Return [X, Y] of the center of cell containing provided text 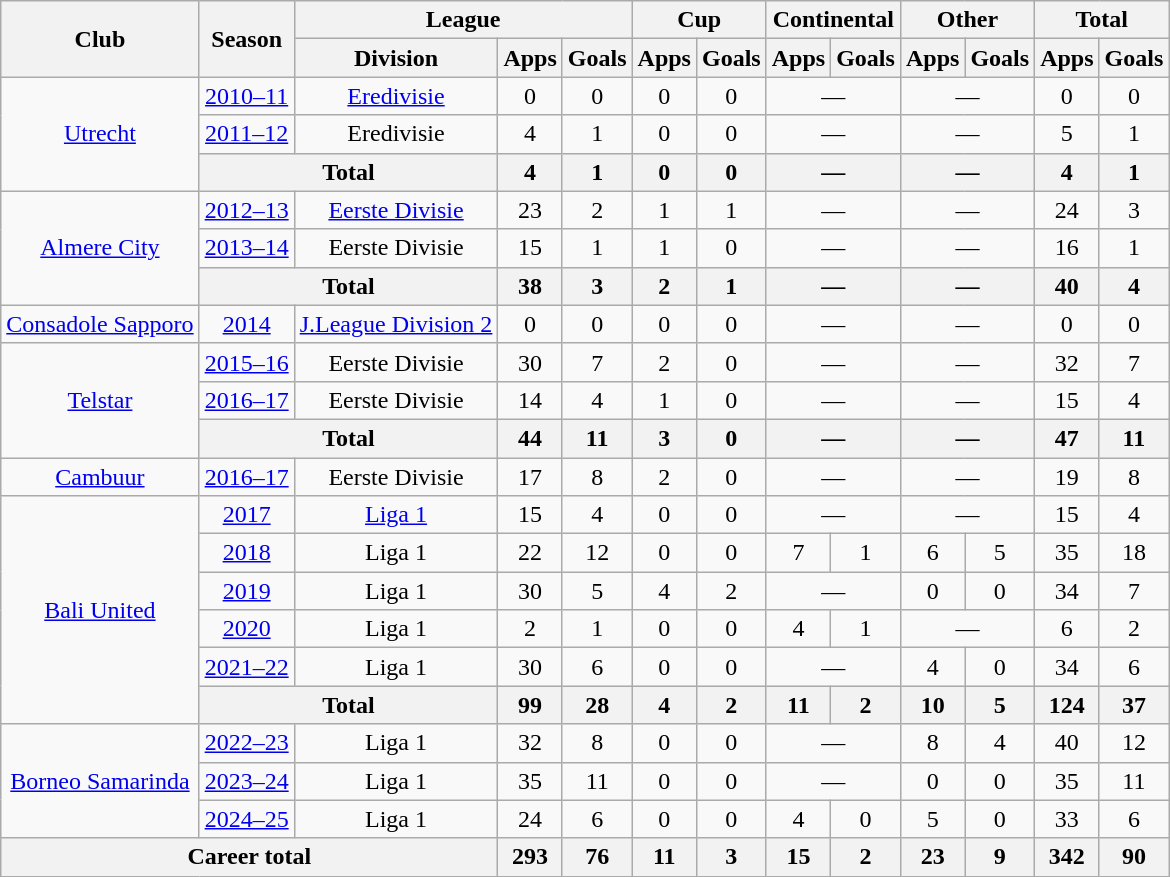
44 [530, 438]
76 [597, 857]
2022–23 [246, 743]
Almere City [100, 248]
124 [1067, 705]
2015–16 [246, 362]
38 [530, 286]
Other [967, 20]
14 [530, 400]
2011–12 [246, 134]
Club [100, 39]
Consadole Sapporo [100, 324]
99 [530, 705]
2018 [246, 553]
Division [396, 58]
17 [530, 477]
2020 [246, 629]
Bali United [100, 610]
90 [1134, 857]
19 [1067, 477]
2013–14 [246, 248]
22 [530, 553]
Career total [250, 857]
Telstar [100, 400]
Cup [699, 20]
2012–13 [246, 210]
2024–25 [246, 819]
33 [1067, 819]
10 [932, 705]
2017 [246, 515]
2014 [246, 324]
9 [1000, 857]
Cambuur [100, 477]
J.League Division 2 [396, 324]
Continental [833, 20]
League [463, 20]
47 [1067, 438]
2019 [246, 591]
2023–24 [246, 781]
16 [1067, 248]
293 [530, 857]
28 [597, 705]
37 [1134, 705]
18 [1134, 553]
342 [1067, 857]
2021–22 [246, 667]
Season [246, 39]
Borneo Samarinda [100, 781]
2010–11 [246, 96]
Utrecht [100, 134]
